Locate the cell with the specified text and output its (x, y) center coordinate. 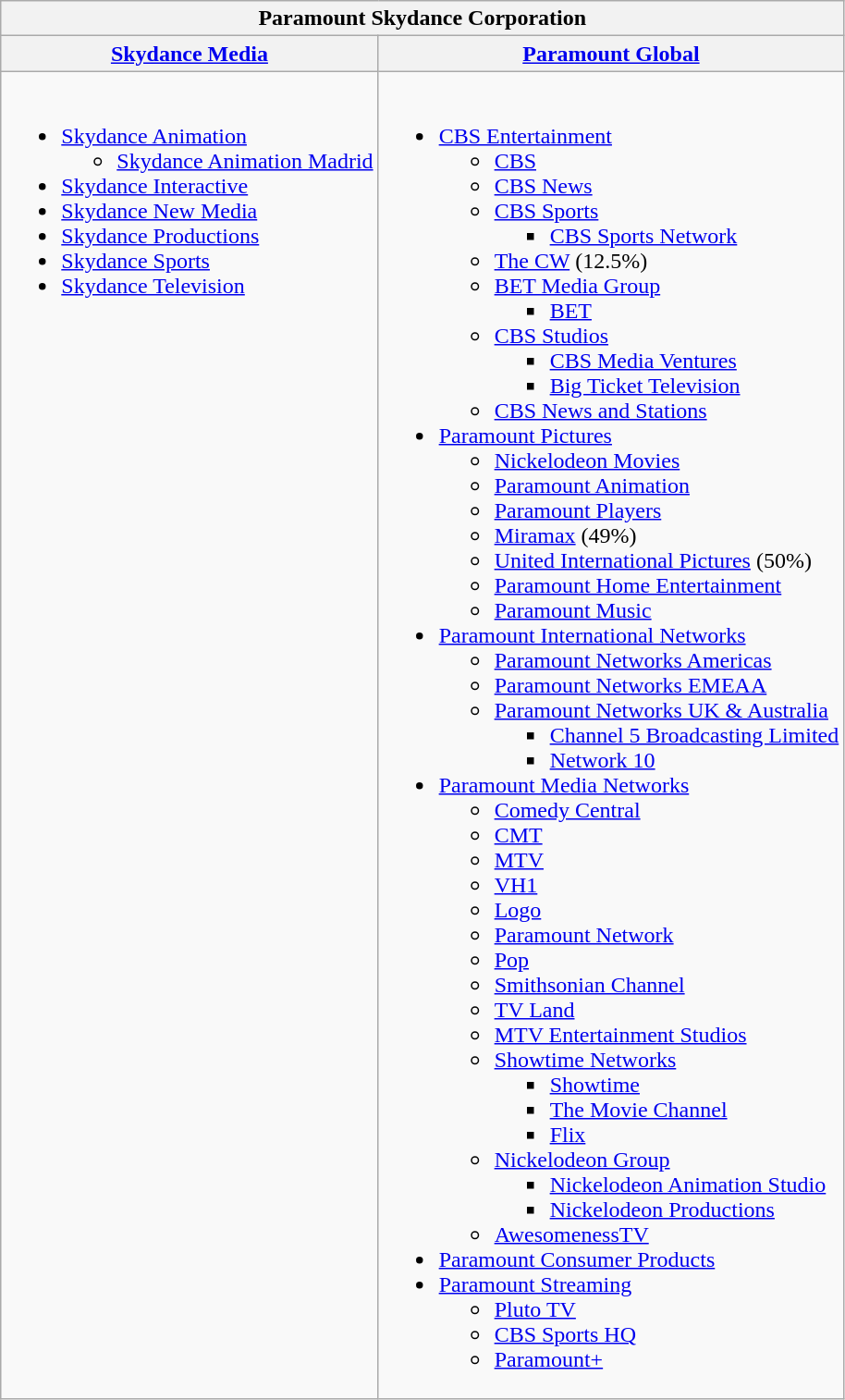
Skydance AnimationSkydance Animation MadridSkydance InteractiveSkydance New MediaSkydance ProductionsSkydance SportsSkydance Television (190, 735)
Paramount Global (611, 54)
Skydance Media (190, 54)
Paramount Skydance Corporation (422, 18)
